For the text-containing cell, return its midpoint in [x, y] coordinate format. 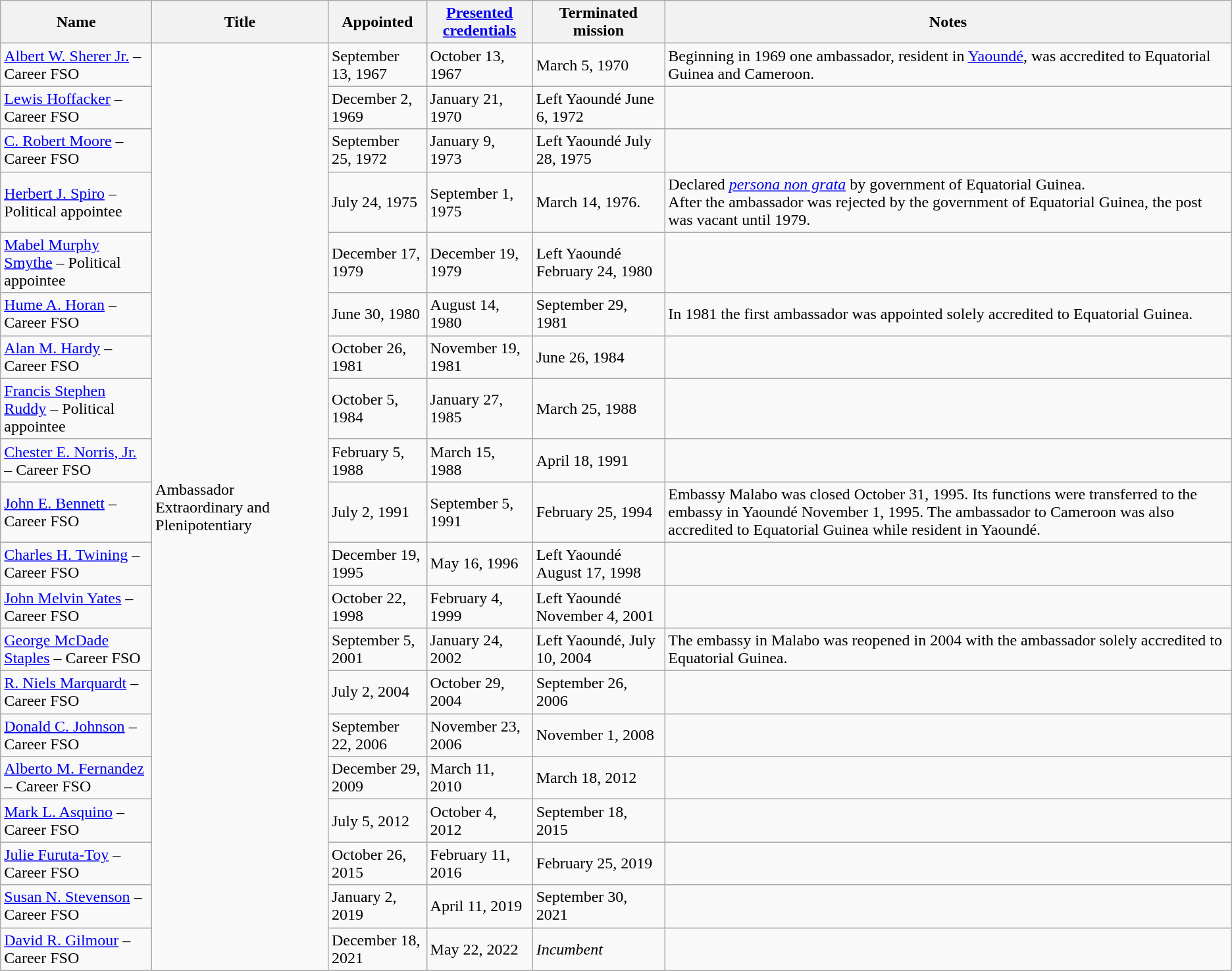
March 11, 2010 [479, 778]
September 5, 1991 [479, 512]
January 9, 1973 [479, 150]
February 4, 1999 [479, 607]
Terminated mission [599, 22]
Ambassador Extraordinary and Plenipotentiary [240, 507]
The embassy in Malabo was reopened in 2004 with the ambassador solely accredited to Equatorial Guinea. [948, 650]
Title [240, 22]
May 22, 2022 [479, 949]
February 5, 1988 [377, 461]
March 25, 1988 [599, 409]
Left Yaoundé June 6, 1972 [599, 108]
Herbert J. Spiro – Political appointee [76, 202]
John E. Bennett – Career FSO [76, 512]
R. Niels Marquardt – Career FSO [76, 692]
July 5, 2012 [377, 821]
March 15, 1988 [479, 461]
Charles H. Twining – Career FSO [76, 563]
C. Robert Moore – Career FSO [76, 150]
March 18, 2012 [599, 778]
July 2, 2004 [377, 692]
Albert W. Sherer Jr. – Career FSO [76, 64]
Julie Furuta-Toy – Career FSO [76, 863]
Chester E. Norris, Jr. – Career FSO [76, 461]
George McDade Staples – Career FSO [76, 650]
Donald C. Johnson – Career FSO [76, 735]
December 18, 2021 [377, 949]
October 4, 2012 [479, 821]
Mark L. Asquino – Career FSO [76, 821]
April 18, 1991 [599, 461]
February 25, 1994 [599, 512]
December 17, 1979 [377, 262]
Name [76, 22]
Left Yaoundé August 17, 1998 [599, 563]
September 5, 2001 [377, 650]
October 5, 1984 [377, 409]
September 30, 2021 [599, 907]
September 25, 1972 [377, 150]
Notes [948, 22]
Francis Stephen Ruddy – Political appointee [76, 409]
Appointed [377, 22]
March 14, 1976. [599, 202]
Hume A. Horan – Career FSO [76, 314]
Left Yaoundé July 28, 1975 [599, 150]
March 5, 1970 [599, 64]
February 11, 2016 [479, 863]
John Melvin Yates – Career FSO [76, 607]
October 22, 1998 [377, 607]
July 24, 1975 [377, 202]
Mabel Murphy Smythe – Political appointee [76, 262]
September 1, 1975 [479, 202]
February 25, 2019 [599, 863]
January 24, 2002 [479, 650]
January 21, 1970 [479, 108]
Incumbent [599, 949]
December 2, 1969 [377, 108]
May 16, 1996 [479, 563]
November 23, 2006 [479, 735]
April 11, 2019 [479, 907]
September 22, 2006 [377, 735]
Left Yaoundé, July 10, 2004 [599, 650]
Left Yaoundé February 24, 1980 [599, 262]
June 30, 1980 [377, 314]
January 27, 1985 [479, 409]
In 1981 the first ambassador was appointed solely accredited to Equatorial Guinea. [948, 314]
September 18, 2015 [599, 821]
June 26, 1984 [599, 357]
Beginning in 1969 one ambassador, resident in Yaoundé, was accredited to Equatorial Guinea and Cameroon. [948, 64]
December 29, 2009 [377, 778]
December 19, 1979 [479, 262]
August 14, 1980 [479, 314]
September 26, 2006 [599, 692]
October 26, 2015 [377, 863]
November 19, 1981 [479, 357]
October 29, 2004 [479, 692]
Presented credentials [479, 22]
October 13, 1967 [479, 64]
Susan N. Stevenson – Career FSO [76, 907]
October 26, 1981 [377, 357]
Lewis Hoffacker – Career FSO [76, 108]
Alan M. Hardy – Career FSO [76, 357]
Alberto M. Fernandez – Career FSO [76, 778]
September 29, 1981 [599, 314]
January 2, 2019 [377, 907]
September 13, 1967 [377, 64]
David R. Gilmour – Career FSO [76, 949]
November 1, 2008 [599, 735]
December 19, 1995 [377, 563]
July 2, 1991 [377, 512]
Left Yaoundé November 4, 2001 [599, 607]
